Return (X, Y) of the center of cell containing provided text 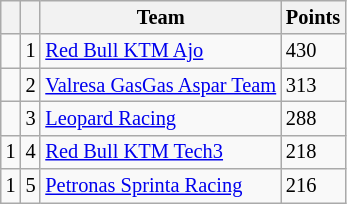
Leopard Racing (160, 118)
Points (313, 17)
218 (313, 152)
Team (160, 17)
288 (313, 118)
430 (313, 51)
216 (313, 186)
Red Bull KTM Tech3 (160, 152)
3 (31, 118)
313 (313, 85)
Petronas Sprinta Racing (160, 186)
Red Bull KTM Ajo (160, 51)
Valresa GasGas Aspar Team (160, 85)
4 (31, 152)
5 (31, 186)
2 (31, 85)
